Return the (x, y) coordinate for the center point of the cell that contains the specified text.  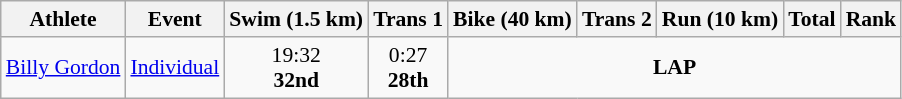
Swim (1.5 km) (296, 19)
Rank (872, 19)
Billy Gordon (64, 68)
LAP (674, 68)
Total (812, 19)
Run (10 km) (720, 19)
Trans 2 (617, 19)
Athlete (64, 19)
Bike (40 km) (512, 19)
Trans 1 (408, 19)
0:2728th (408, 68)
Event (174, 19)
19:3232nd (296, 68)
Individual (174, 68)
